Capture the cell that displays the provided text and extract its [X, Y] central coordinate. 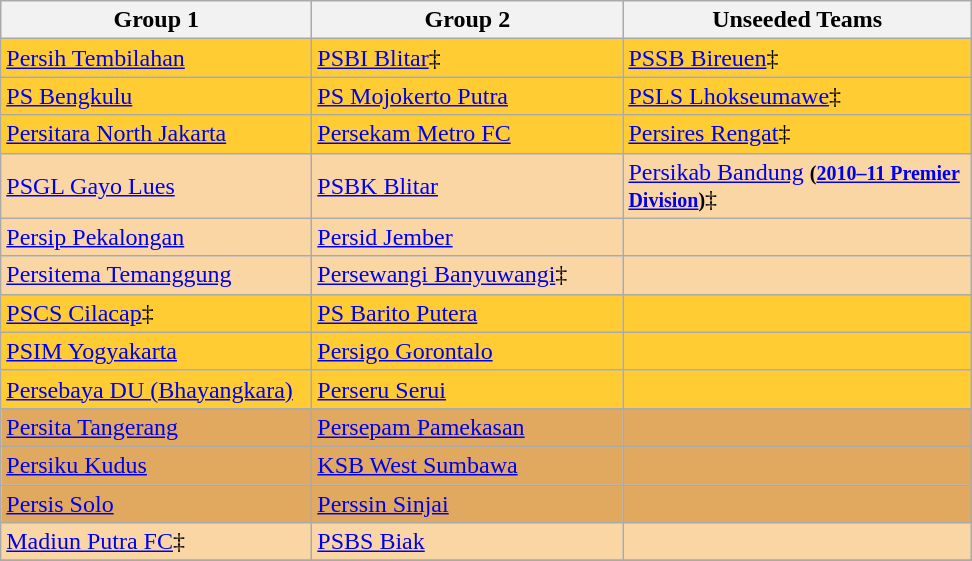
Persewangi Banyuwangi‡ [468, 275]
Persebaya DU (Bhayangkara) [156, 389]
PSIM Yogyakarta [156, 351]
Persigo Gorontalo [468, 351]
Persitara North Jakarta [156, 134]
Perssin Sinjai [468, 503]
Group 1 [156, 20]
Persekam Metro FC [468, 134]
Persikab Bandung (2010–11 Premier Division)‡ [798, 186]
PS Mojokerto Putra [468, 96]
PS Bengkulu [156, 96]
Persepam Pamekasan [468, 427]
Group 2 [468, 20]
PSBK Blitar [468, 186]
Persiku Kudus [156, 465]
Persita Tangerang [156, 427]
Persires Rengat‡ [798, 134]
PSBI Blitar‡ [468, 58]
KSB West Sumbawa [468, 465]
Unseeded Teams [798, 20]
PSGL Gayo Lues [156, 186]
PSCS Cilacap‡ [156, 313]
Persih Tembilahan [156, 58]
Persid Jember [468, 237]
PSBS Biak [468, 542]
Perseru Serui [468, 389]
PS Barito Putera [468, 313]
Madiun Putra FC‡ [156, 542]
Persitema Temanggung [156, 275]
PSSB Bireuen‡ [798, 58]
PSLS Lhokseumawe‡ [798, 96]
Persis Solo [156, 503]
Persip Pekalongan [156, 237]
